Detect which cell encompasses the target text, then output its (x, y) center coordinate. 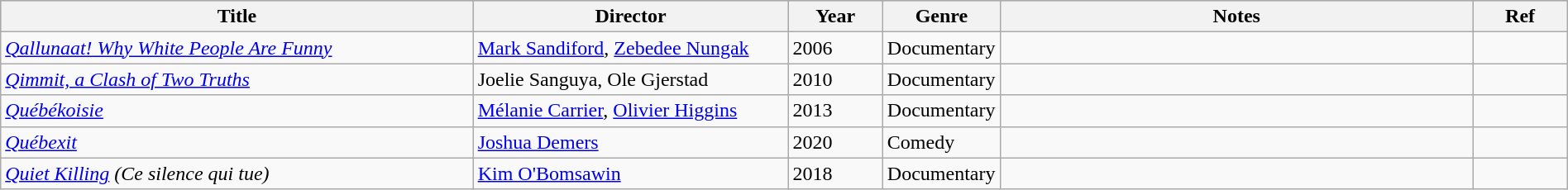
Kim O'Bomsawin (630, 173)
Title (237, 17)
Year (835, 17)
2020 (835, 142)
2013 (835, 111)
Notes (1237, 17)
Director (630, 17)
Mélanie Carrier, Olivier Higgins (630, 111)
Mark Sandiford, Zebedee Nungak (630, 48)
Ref (1520, 17)
Joelie Sanguya, Ole Gjerstad (630, 79)
Genre (941, 17)
Québékoisie (237, 111)
Quiet Killing (Ce silence qui tue) (237, 173)
Comedy (941, 142)
Joshua Demers (630, 142)
2010 (835, 79)
Québexit (237, 142)
2018 (835, 173)
Qimmit, a Clash of Two Truths (237, 79)
Qallunaat! Why White People Are Funny (237, 48)
2006 (835, 48)
